From the cell containing the given text, extract its center point as [X, Y] coordinate. 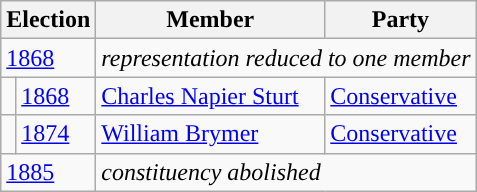
Party [400, 20]
1885 [48, 172]
Charles Napier Sturt [210, 96]
1874 [56, 134]
constituency abolished [286, 172]
Member [210, 20]
representation reduced to one member [286, 58]
Election [48, 20]
William Brymer [210, 134]
